For the text-containing cell, return its midpoint in (X, Y) coordinate format. 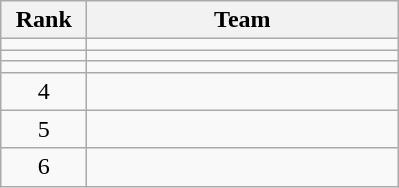
5 (44, 129)
6 (44, 167)
Team (242, 20)
Rank (44, 20)
4 (44, 91)
